Capture the cell that displays the provided text and extract its (x, y) central coordinate. 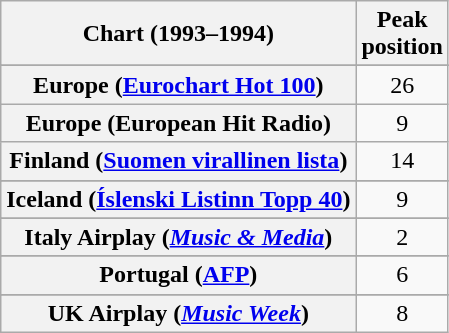
8 (402, 313)
Europe (Eurochart Hot 100) (178, 85)
Europe (European Hit Radio) (178, 123)
6 (402, 275)
Italy Airplay (Music & Media) (178, 237)
26 (402, 85)
Chart (1993–1994) (178, 34)
14 (402, 161)
Finland (Suomen virallinen lista) (178, 161)
Iceland (Íslenski Listinn Topp 40) (178, 199)
UK Airplay (Music Week) (178, 313)
Peakposition (402, 34)
2 (402, 237)
Portugal (AFP) (178, 275)
